For the text-containing cell, return its midpoint in [x, y] coordinate format. 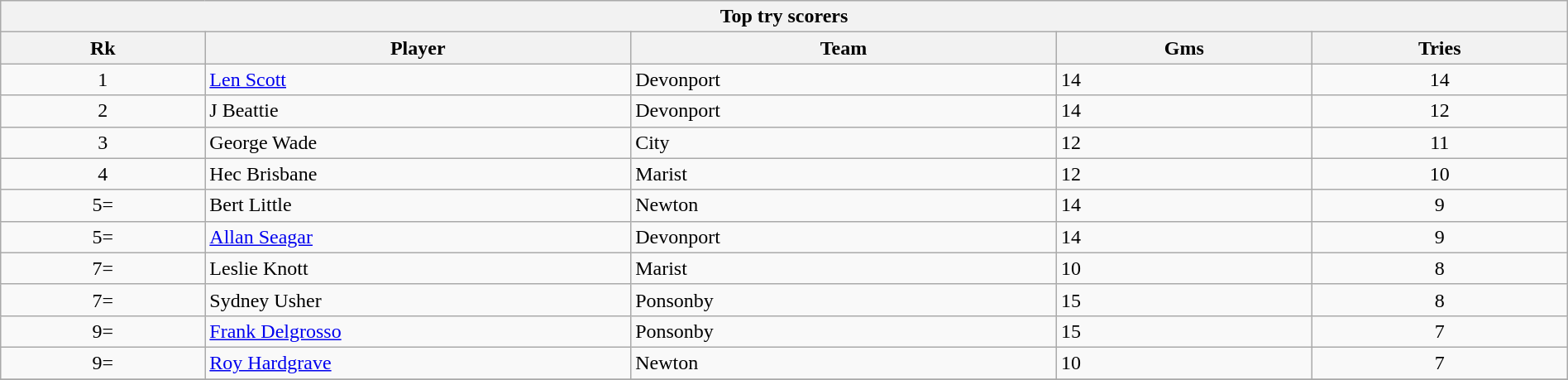
Gms [1184, 48]
J Beattie [418, 111]
Frank Delgrosso [418, 331]
Leslie Knott [418, 268]
City [844, 142]
Top try scorers [784, 17]
Bert Little [418, 205]
Team [844, 48]
2 [103, 111]
Rk [103, 48]
3 [103, 142]
Roy Hardgrave [418, 363]
Len Scott [418, 79]
George Wade [418, 142]
Hec Brisbane [418, 174]
Tries [1439, 48]
11 [1439, 142]
4 [103, 174]
1 [103, 79]
Player [418, 48]
Allan Seagar [418, 237]
Sydney Usher [418, 300]
